Extract the [X, Y] coordinate from the center of the cell holding the provided text.  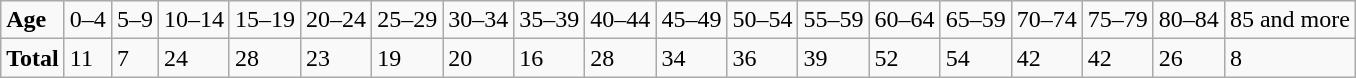
20 [478, 58]
19 [408, 58]
7 [134, 58]
16 [550, 58]
50–54 [762, 20]
40–44 [620, 20]
23 [336, 58]
36 [762, 58]
5–9 [134, 20]
10–14 [194, 20]
26 [1188, 58]
70–74 [1046, 20]
8 [1290, 58]
65–59 [976, 20]
30–34 [478, 20]
75–79 [1118, 20]
11 [88, 58]
45–49 [692, 20]
Age [33, 20]
0–4 [88, 20]
52 [904, 58]
15–19 [264, 20]
55–59 [834, 20]
34 [692, 58]
60–64 [904, 20]
35–39 [550, 20]
54 [976, 58]
80–84 [1188, 20]
20–24 [336, 20]
25–29 [408, 20]
24 [194, 58]
39 [834, 58]
Total [33, 58]
85 and more [1290, 20]
